Extract the (X, Y) coordinate from the center of the cell holding the provided text.  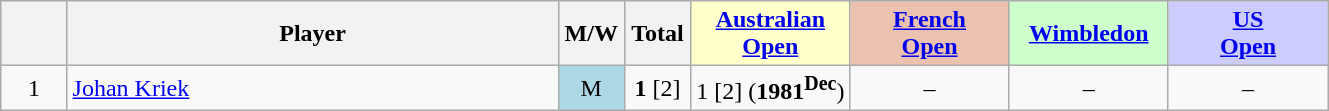
1 (34, 88)
1 [2] (1981Dec) (770, 88)
French Open (930, 34)
US Open (1248, 34)
Australian Open (770, 34)
1 [2] (657, 88)
M/W (591, 34)
M (591, 88)
Wimbledon (1088, 34)
Total (657, 34)
Johan Kriek (312, 88)
Player (312, 34)
